Capture the cell that displays the provided text and extract its [x, y] central coordinate. 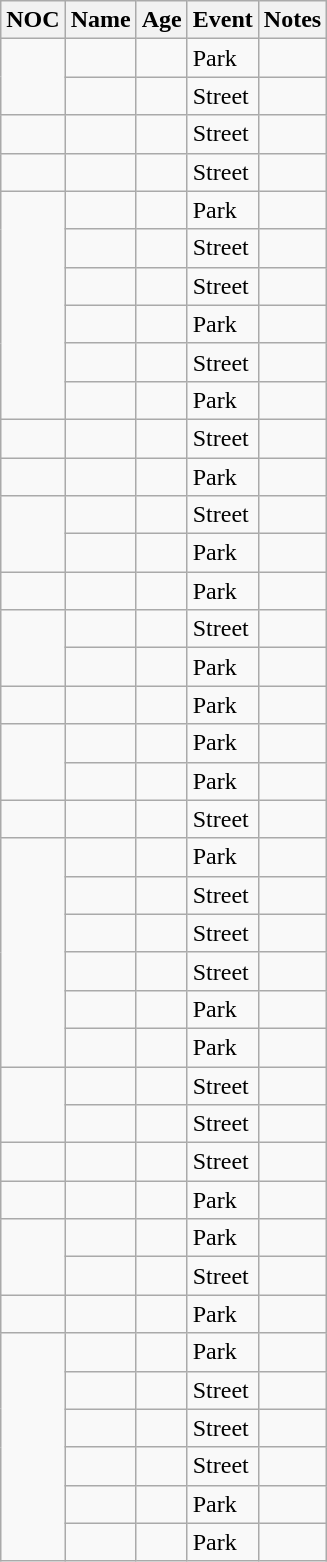
NOC [33, 20]
Event [222, 20]
Age [162, 20]
Name [100, 20]
Notes [292, 20]
